Find where the given text appears and provide that cell's center as [x, y] coordinate. 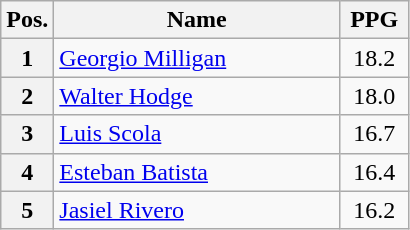
Esteban Batista [197, 172]
16.2 [374, 210]
Pos. [28, 20]
1 [28, 58]
Walter Hodge [197, 96]
Jasiel Rivero [197, 210]
Luis Scola [197, 134]
PPG [374, 20]
Georgio Milligan [197, 58]
16.7 [374, 134]
16.4 [374, 172]
5 [28, 210]
18.2 [374, 58]
18.0 [374, 96]
2 [28, 96]
4 [28, 172]
Name [197, 20]
3 [28, 134]
